Detect which cell encompasses the target text, then output its [X, Y] center coordinate. 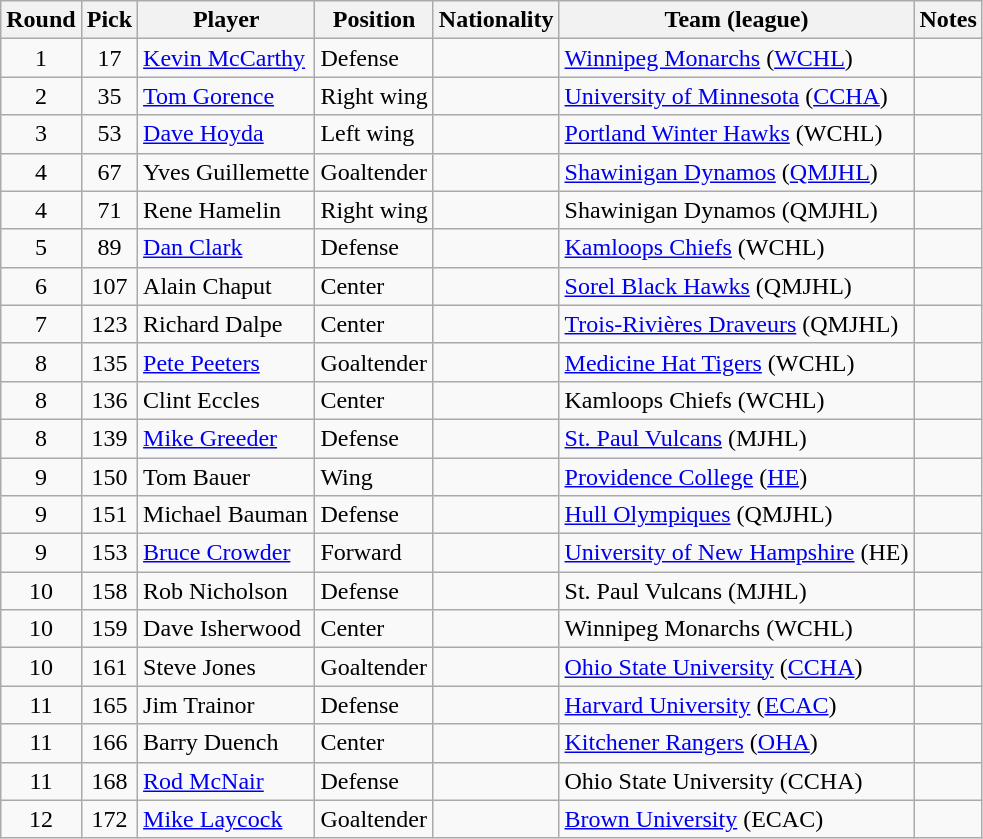
Steve Jones [226, 667]
35 [109, 96]
139 [109, 438]
Nationality [496, 20]
Mike Greeder [226, 438]
Kitchener Rangers (OHA) [736, 743]
University of Minnesota (CCHA) [736, 96]
3 [41, 134]
123 [109, 324]
Hull Olympiques (QMJHL) [736, 515]
17 [109, 58]
Portland Winter Hawks (WCHL) [736, 134]
Tom Bauer [226, 477]
71 [109, 210]
Mike Laycock [226, 819]
153 [109, 553]
Medicine Hat Tigers (WCHL) [736, 362]
Sorel Black Hawks (QMJHL) [736, 286]
67 [109, 172]
Round [41, 20]
Position [374, 20]
Rene Hamelin [226, 210]
Barry Duench [226, 743]
Dan Clark [226, 248]
166 [109, 743]
159 [109, 629]
12 [41, 819]
89 [109, 248]
5 [41, 248]
Richard Dalpe [226, 324]
53 [109, 134]
107 [109, 286]
Forward [374, 553]
Trois-Rivières Draveurs (QMJHL) [736, 324]
Michael Bauman [226, 515]
Providence College (HE) [736, 477]
165 [109, 705]
Pick [109, 20]
Tom Gorence [226, 96]
151 [109, 515]
Kevin McCarthy [226, 58]
Jim Trainor [226, 705]
Wing [374, 477]
161 [109, 667]
135 [109, 362]
Dave Hoyda [226, 134]
Notes [948, 20]
Yves Guillemette [226, 172]
158 [109, 591]
Clint Eccles [226, 400]
Alain Chaput [226, 286]
136 [109, 400]
Rod McNair [226, 781]
Pete Peeters [226, 362]
Player [226, 20]
Left wing [374, 134]
168 [109, 781]
University of New Hampshire (HE) [736, 553]
6 [41, 286]
Team (league) [736, 20]
Harvard University (ECAC) [736, 705]
Bruce Crowder [226, 553]
7 [41, 324]
Brown University (ECAC) [736, 819]
150 [109, 477]
Dave Isherwood [226, 629]
2 [41, 96]
172 [109, 819]
1 [41, 58]
Rob Nicholson [226, 591]
